Search for the cell housing the specified text and yield its [x, y] center coordinate. 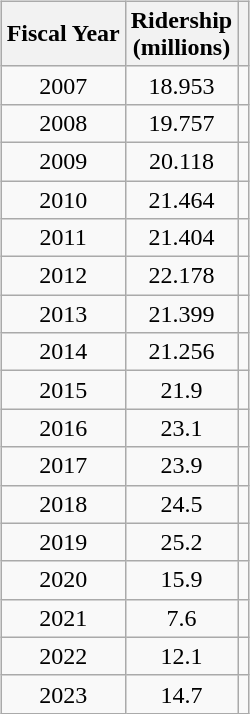
2021 [63, 618]
20.118 [181, 161]
2009 [63, 161]
2013 [63, 314]
2012 [63, 276]
2017 [63, 466]
2015 [63, 390]
14.7 [181, 694]
22.178 [181, 276]
2016 [63, 428]
19.757 [181, 123]
Ridership(millions) [181, 34]
2007 [63, 85]
25.2 [181, 542]
7.6 [181, 618]
2020 [63, 580]
12.1 [181, 656]
2023 [63, 694]
21.9 [181, 390]
2022 [63, 656]
15.9 [181, 580]
2008 [63, 123]
18.953 [181, 85]
21.404 [181, 238]
21.464 [181, 199]
2011 [63, 238]
24.5 [181, 504]
2010 [63, 199]
2014 [63, 352]
21.399 [181, 314]
23.9 [181, 466]
21.256 [181, 352]
2018 [63, 504]
23.1 [181, 428]
Fiscal Year [63, 34]
2019 [63, 542]
